Find where the given text appears and provide that cell's center as [x, y] coordinate. 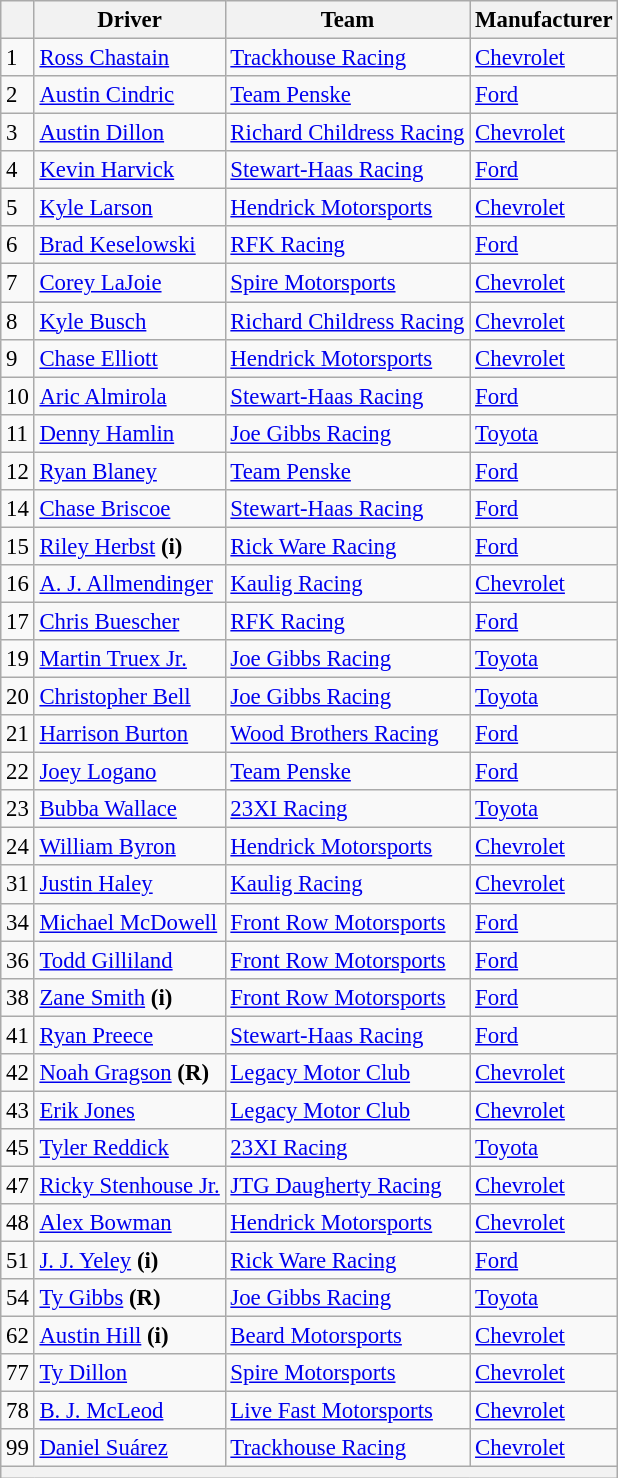
11 [18, 433]
Beard Motorsports [348, 1336]
Corey LaJoie [130, 283]
Brad Keselowski [130, 245]
62 [18, 1336]
16 [18, 584]
Team [348, 20]
Noah Gragson (R) [130, 1073]
Michael McDowell [130, 922]
15 [18, 546]
9 [18, 358]
Kevin Harvick [130, 170]
54 [18, 1298]
36 [18, 960]
Martin Truex Jr. [130, 659]
Manufacturer [544, 20]
51 [18, 1261]
Kyle Busch [130, 321]
17 [18, 621]
Zane Smith (i) [130, 997]
Ryan Blaney [130, 471]
5 [18, 208]
1 [18, 58]
Ryan Preece [130, 1035]
31 [18, 885]
24 [18, 847]
Live Fast Motorsports [348, 1411]
48 [18, 1223]
19 [18, 659]
34 [18, 922]
Riley Herbst (i) [130, 546]
42 [18, 1073]
Daniel Suárez [130, 1449]
12 [18, 471]
6 [18, 245]
A. J. Allmendinger [130, 584]
Austin Dillon [130, 133]
38 [18, 997]
Harrison Burton [130, 734]
Todd Gilliland [130, 960]
7 [18, 283]
8 [18, 321]
21 [18, 734]
41 [18, 1035]
Chase Briscoe [130, 509]
Austin Hill (i) [130, 1336]
2 [18, 95]
3 [18, 133]
10 [18, 396]
Christopher Bell [130, 697]
14 [18, 509]
45 [18, 1148]
Chase Elliott [130, 358]
Ty Gibbs (R) [130, 1298]
77 [18, 1373]
J. J. Yeley (i) [130, 1261]
Joey Logano [130, 772]
47 [18, 1185]
Ricky Stenhouse Jr. [130, 1185]
78 [18, 1411]
Wood Brothers Racing [348, 734]
Austin Cindric [130, 95]
JTG Daugherty Racing [348, 1185]
Justin Haley [130, 885]
Kyle Larson [130, 208]
99 [18, 1449]
B. J. McLeod [130, 1411]
Driver [130, 20]
20 [18, 697]
Bubba Wallace [130, 809]
William Byron [130, 847]
23 [18, 809]
Tyler Reddick [130, 1148]
Ty Dillon [130, 1373]
Alex Bowman [130, 1223]
43 [18, 1110]
Erik Jones [130, 1110]
Aric Almirola [130, 396]
Ross Chastain [130, 58]
22 [18, 772]
Denny Hamlin [130, 433]
Chris Buescher [130, 621]
4 [18, 170]
